Search for the cell housing the specified text and yield its (X, Y) center coordinate. 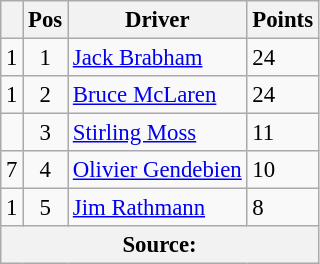
Jack Brabham (158, 58)
8 (282, 208)
Stirling Moss (158, 133)
Jim Rathmann (158, 208)
5 (46, 208)
Source: (160, 245)
4 (46, 170)
10 (282, 170)
Bruce McLaren (158, 95)
Olivier Gendebien (158, 170)
3 (46, 133)
7 (12, 170)
2 (46, 95)
11 (282, 133)
Points (282, 20)
Pos (46, 20)
Driver (158, 20)
